Identify which cell holds the provided text, then report its (x, y) central coordinate. 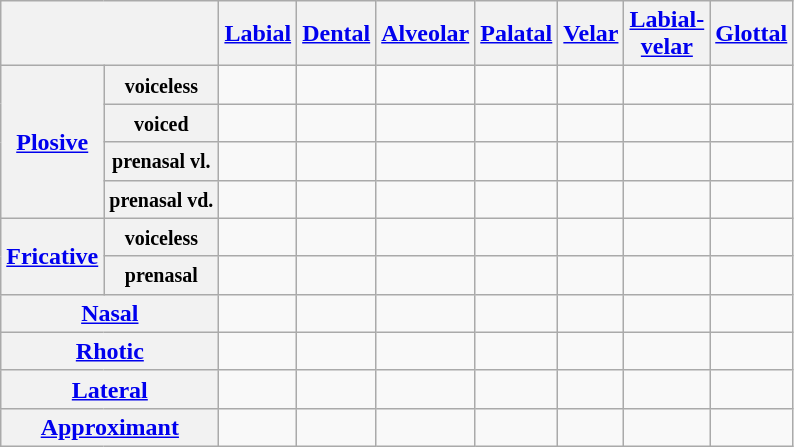
Glottal (752, 34)
Plosive (52, 142)
Nasal (110, 313)
Dental (336, 34)
Lateral (110, 389)
prenasal vd. (162, 199)
prenasal vl. (162, 161)
Fricative (52, 256)
prenasal (162, 275)
Approximant (110, 427)
voiced (162, 123)
Alveolar (426, 34)
Labial (258, 34)
Velar (591, 34)
Labial-velar (667, 34)
Rhotic (110, 351)
Palatal (516, 34)
